For the text-containing cell, return its midpoint in [x, y] coordinate format. 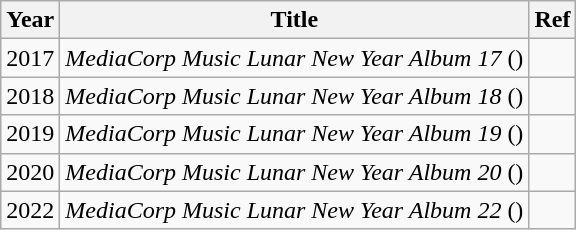
2019 [30, 134]
MediaCorp Music Lunar New Year Album 20 () [294, 172]
2020 [30, 172]
Title [294, 20]
MediaCorp Music Lunar New Year Album 22 () [294, 210]
MediaCorp Music Lunar New Year Album 19 () [294, 134]
2018 [30, 96]
MediaCorp Music Lunar New Year Album 17 () [294, 58]
Ref [552, 20]
Year [30, 20]
2022 [30, 210]
2017 [30, 58]
MediaCorp Music Lunar New Year Album 18 () [294, 96]
